From the cell containing the given text, extract its center point as (X, Y) coordinate. 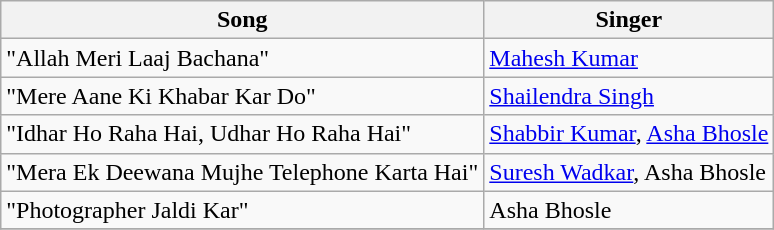
Singer (629, 20)
"Photographer Jaldi Kar" (242, 210)
Song (242, 20)
Shabbir Kumar, Asha Bhosle (629, 134)
"Idhar Ho Raha Hai, Udhar Ho Raha Hai" (242, 134)
"Allah Meri Laaj Bachana" (242, 58)
Mahesh Kumar (629, 58)
"Mera Ek Deewana Mujhe Telephone Karta Hai" (242, 172)
Asha Bhosle (629, 210)
Shailendra Singh (629, 96)
Suresh Wadkar, Asha Bhosle (629, 172)
"Mere Aane Ki Khabar Kar Do" (242, 96)
